Extract the [x, y] coordinate from the center of the cell holding the provided text.  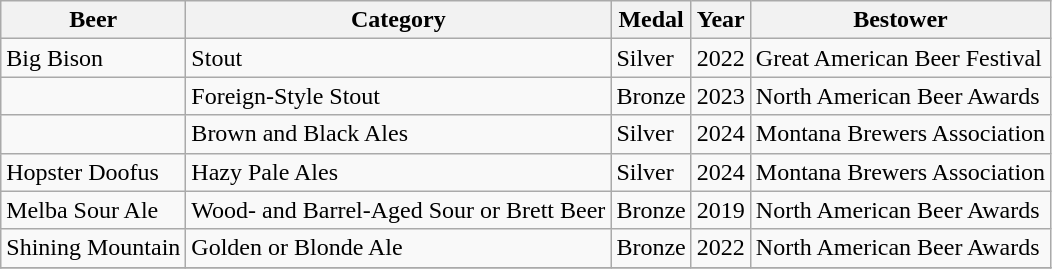
Medal [651, 20]
Hazy Pale Ales [398, 172]
Beer [94, 20]
Brown and Black Ales [398, 134]
Stout [398, 58]
Great American Beer Festival [900, 58]
Year [720, 20]
Wood- and Barrel-Aged Sour or Brett Beer [398, 210]
Foreign-Style Stout [398, 96]
Bestower [900, 20]
Melba Sour Ale [94, 210]
2019 [720, 210]
Category [398, 20]
Hopster Doofus [94, 172]
2023 [720, 96]
Big Bison [94, 58]
Golden or Blonde Ale [398, 248]
Shining Mountain [94, 248]
